Determine the [x, y] coordinate at the center of the cell enclosing the given text.  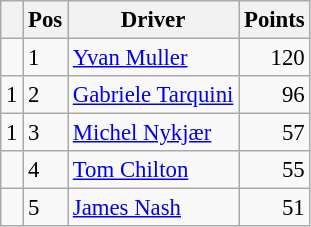
Points [274, 20]
Tom Chilton [154, 170]
Pos [46, 20]
2 [46, 95]
55 [274, 170]
51 [274, 208]
Michel Nykjær [154, 133]
96 [274, 95]
120 [274, 58]
57 [274, 133]
3 [46, 133]
4 [46, 170]
James Nash [154, 208]
Yvan Muller [154, 58]
Gabriele Tarquini [154, 95]
5 [46, 208]
Driver [154, 20]
